For the text-containing cell, return its midpoint in (X, Y) coordinate format. 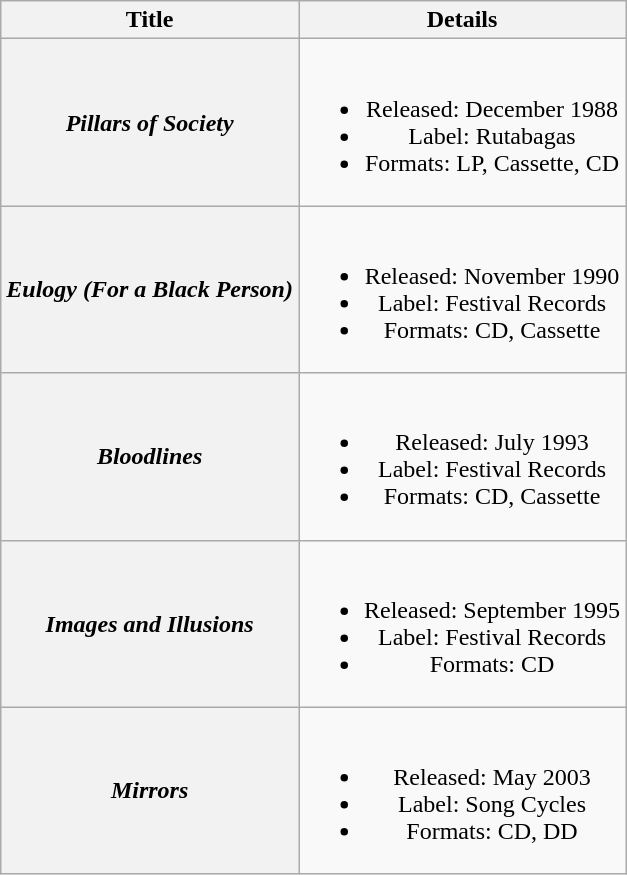
Released: May 2003Label: Song CyclesFormats: CD, DD (462, 790)
Released: November 1990Label: Festival RecordsFormats: CD, Cassette (462, 290)
Title (150, 20)
Released: September 1995Label: Festival RecordsFormats: CD (462, 624)
Bloodlines (150, 456)
Mirrors (150, 790)
Eulogy (For a Black Person) (150, 290)
Released: December 1988Label: RutabagasFormats: LP, Cassette, CD (462, 122)
Pillars of Society (150, 122)
Images and Illusions (150, 624)
Released: July 1993Label: Festival RecordsFormats: CD, Cassette (462, 456)
Details (462, 20)
